Determine the (X, Y) coordinate at the center of the cell enclosing the given text.  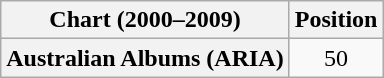
Chart (2000–2009) (145, 20)
50 (336, 58)
Position (336, 20)
Australian Albums (ARIA) (145, 58)
